Pinpoint the cell where the given text exists, returning its [X, Y] midpoint coordinate. 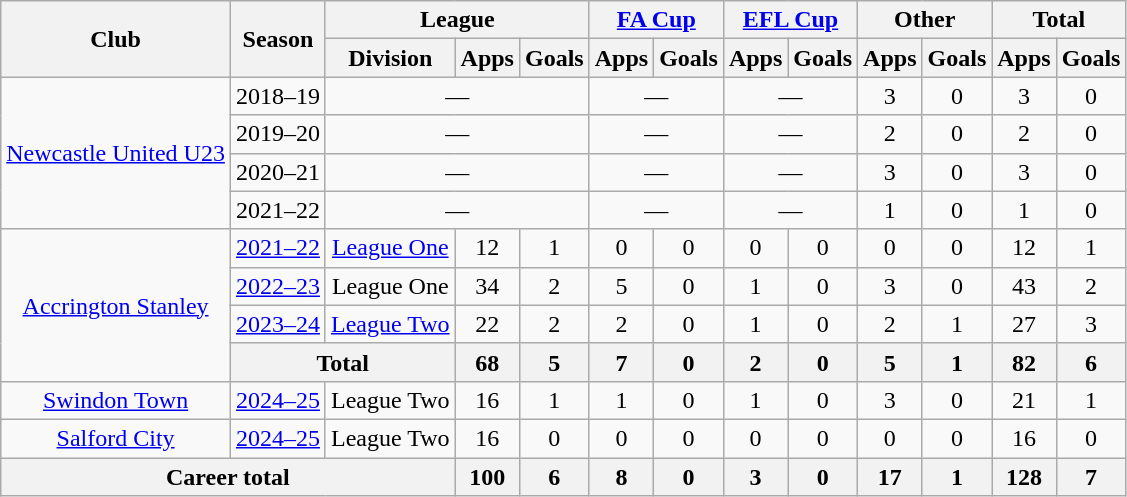
100 [487, 477]
2020–21 [278, 172]
2019–20 [278, 134]
EFL Cup [790, 20]
128 [1024, 477]
Newcastle United U23 [116, 153]
21 [1024, 400]
22 [487, 324]
43 [1024, 286]
2022–23 [278, 286]
8 [621, 477]
Division [390, 58]
Swindon Town [116, 400]
Accrington Stanley [116, 305]
27 [1024, 324]
League [457, 20]
Club [116, 39]
Career total [228, 477]
FA Cup [656, 20]
17 [890, 477]
Salford City [116, 438]
2023–24 [278, 324]
2018–19 [278, 96]
34 [487, 286]
Other [925, 20]
68 [487, 362]
Season [278, 39]
82 [1024, 362]
